Find where the given text appears and provide that cell's center as (X, Y) coordinate. 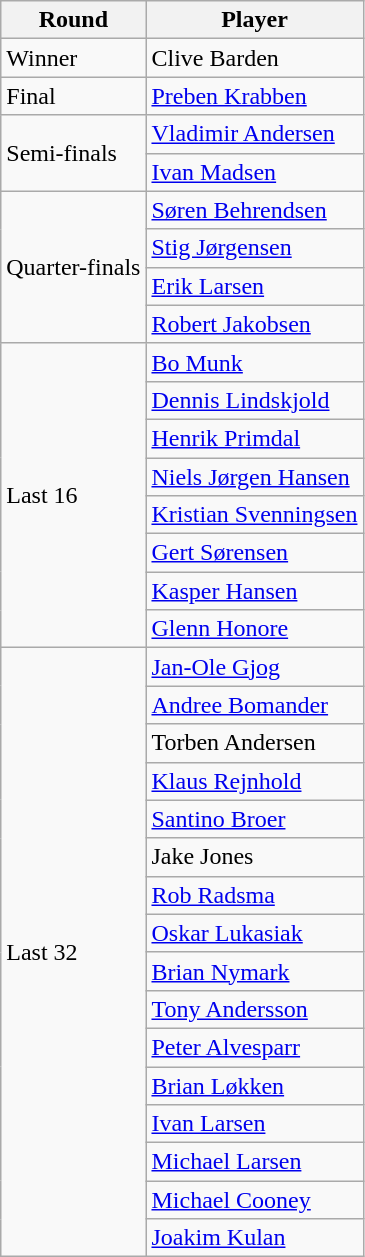
Ivan Larsen (254, 1124)
Ivan Madsen (254, 172)
Tony Andersson (254, 1009)
Michael Larsen (254, 1162)
Brian Nymark (254, 971)
Michael Cooney (254, 1200)
Rob Radsma (254, 895)
Torben Andersen (254, 743)
Henrik Primdal (254, 438)
Gert Sørensen (254, 553)
Erik Larsen (254, 286)
Brian Løkken (254, 1085)
Robert Jakobsen (254, 324)
Stig Jørgensen (254, 248)
Kristian Svenningsen (254, 515)
Bo Munk (254, 362)
Jake Jones (254, 857)
Final (74, 96)
Oskar Lukasiak (254, 933)
Glenn Honore (254, 629)
Last 32 (74, 952)
Clive Barden (254, 58)
Winner (74, 58)
Joakim Kulan (254, 1238)
Peter Alvesparr (254, 1047)
Round (74, 20)
Dennis Lindskjold (254, 400)
Preben Krabben (254, 96)
Niels Jørgen Hansen (254, 477)
Andree Bomander (254, 705)
Vladimir Andersen (254, 134)
Kasper Hansen (254, 591)
Santino Broer (254, 819)
Klaus Rejnhold (254, 781)
Søren Behrendsen (254, 210)
Semi-finals (74, 153)
Jan-Ole Gjog (254, 667)
Last 16 (74, 495)
Player (254, 20)
Quarter-finals (74, 267)
